Return the (x, y) coordinate for the center point of the cell that contains the specified text.  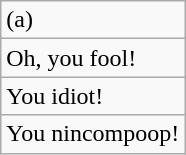
(a) (93, 20)
You nincompoop! (93, 134)
Oh, you fool! (93, 58)
You idiot! (93, 96)
